Return the (X, Y) coordinate for the center point of the cell that contains the specified text.  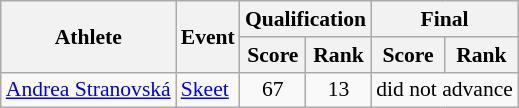
Andrea Stranovská (88, 90)
did not advance (444, 90)
Final (444, 19)
13 (338, 90)
Qualification (306, 19)
Skeet (208, 90)
Athlete (88, 36)
67 (273, 90)
Event (208, 36)
